Return the (X, Y) coordinate for the center point of the cell that contains the specified text.  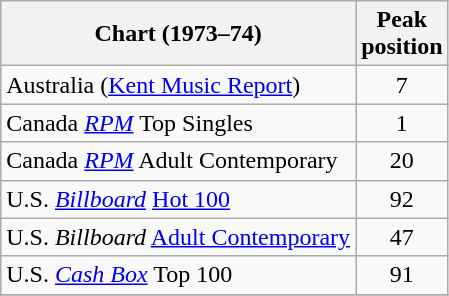
Australia (Kent Music Report) (178, 85)
20 (402, 161)
U.S. Billboard Adult Contemporary (178, 237)
Canada RPM Adult Contemporary (178, 161)
47 (402, 237)
U.S. Cash Box Top 100 (178, 275)
U.S. Billboard Hot 100 (178, 199)
92 (402, 199)
1 (402, 123)
Peakposition (402, 34)
Chart (1973–74) (178, 34)
91 (402, 275)
Canada RPM Top Singles (178, 123)
7 (402, 85)
